Return [x, y] of the center of cell containing provided text 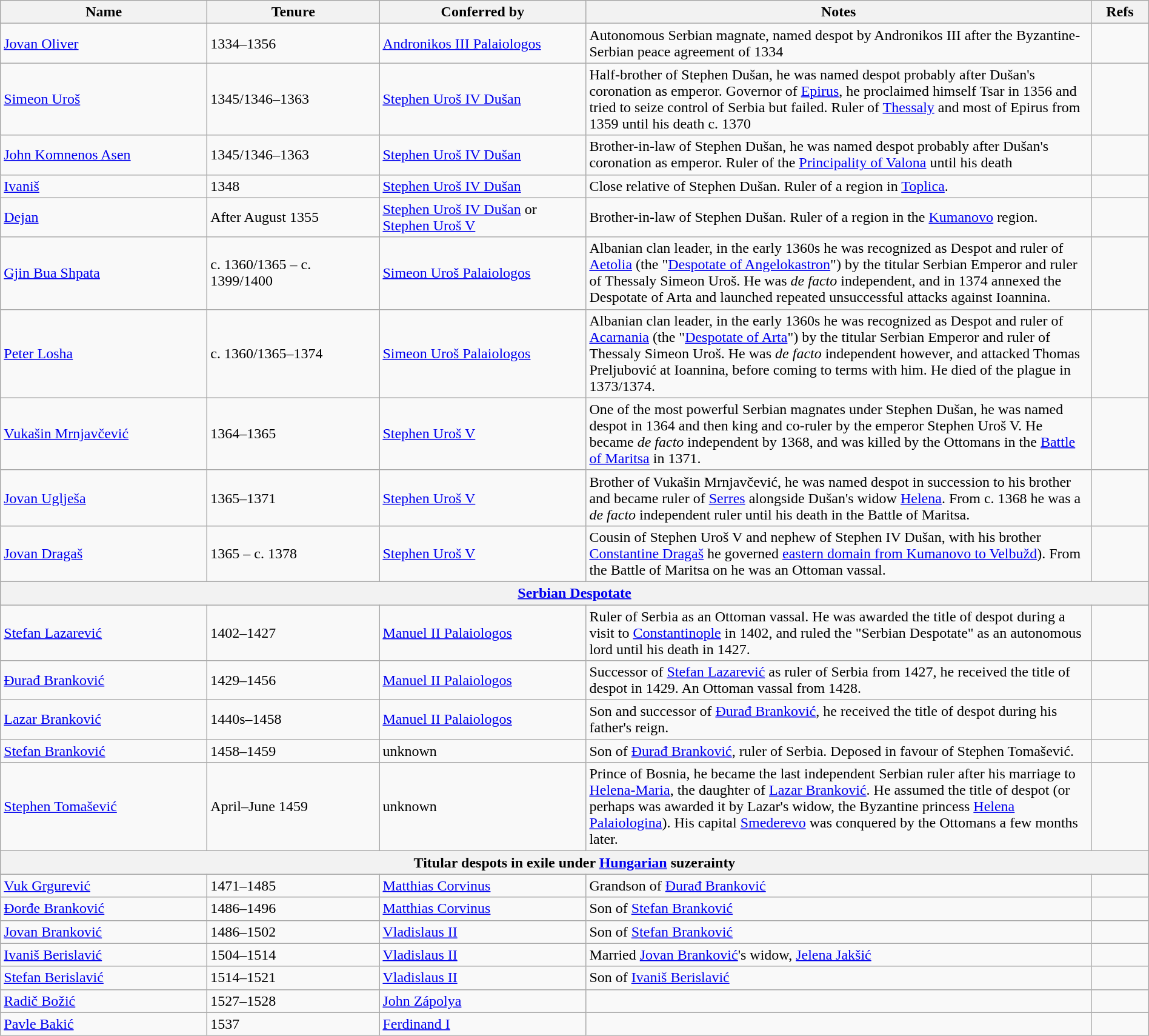
Peter Losha [104, 353]
Autonomous Serbian magnate, named despot by Andronikos III after the Byzantine-Serbian peace agreement of 1334 [839, 44]
Jovan Dragaš [104, 553]
1486–1496 [293, 909]
1458–1459 [293, 751]
c. 1360/1365–1374 [293, 353]
Son and successor of Đurađ Branković, he received the title of despot during his father's reign. [839, 720]
Pavle Bakić [104, 1024]
Serbian Despotate [574, 593]
1429–1456 [293, 680]
c. 1360/1365 – c. 1399/1400 [293, 273]
1486–1502 [293, 932]
Brother-in-law of Stephen Dušan. Ruler of a region in the Kumanovo region. [839, 217]
1402–1427 [293, 633]
1537 [293, 1024]
Son of Ivaniš Berislavić [839, 978]
Simeon Uroš [104, 99]
1471–1485 [293, 886]
Lazar Branković [104, 720]
Titular despots in exile under Hungarian suzerainty [574, 863]
Name [104, 12]
Stefan Branković [104, 751]
Close relative of Stephen Dušan. Ruler of a region in Toplica. [839, 186]
Grandson of Đurađ Branković [839, 886]
Stefan Lazarević [104, 633]
After August 1355 [293, 217]
Andronikos III Palaiologos [482, 44]
Vukašin Mrnjavčević [104, 434]
Jovan Oliver [104, 44]
Tenure [293, 12]
Jovan Uglješa [104, 498]
1527–1528 [293, 1001]
Vuk Grgurević [104, 886]
1440s–1458 [293, 720]
Son of Đurađ Branković, ruler of Serbia. Deposed in favour of Stephen Tomašević. [839, 751]
1348 [293, 186]
Stephen Tomašević [104, 807]
Đurađ Branković [104, 680]
John Zápolya [482, 1001]
Stefan Berislavić [104, 978]
1365–1371 [293, 498]
Đorđe Branković [104, 909]
Radič Božić [104, 1001]
Notes [839, 12]
1365 – c. 1378 [293, 553]
Successor of Stefan Lazarević as ruler of Serbia from 1427, he received the title of despot in 1429. An Ottoman vassal from 1428. [839, 680]
1334–1356 [293, 44]
Ivaniš [104, 186]
Married Jovan Branković's widow, Jelena Jakšić [839, 955]
Conferred by [482, 12]
Ferdinand I [482, 1024]
Refs [1120, 12]
John Komnenos Asen [104, 155]
1514–1521 [293, 978]
Gjin Bua Shpata [104, 273]
1364–1365 [293, 434]
Stephen Uroš IV Dušan or Stephen Uroš V [482, 217]
Dejan [104, 217]
April–June 1459 [293, 807]
Ivaniš Berislavić [104, 955]
1504–1514 [293, 955]
Jovan Branković [104, 932]
